Capture the cell that displays the provided text and extract its (x, y) central coordinate. 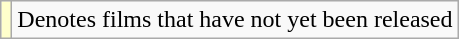
Denotes films that have not yet been released (235, 20)
